Output the [x, y] coordinate of the center of the cell containing the given text.  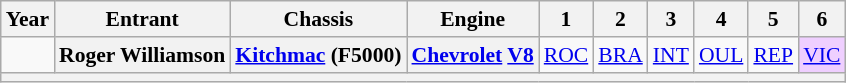
Chevrolet V8 [472, 55]
Chassis [318, 19]
Engine [472, 19]
3 [671, 19]
6 [822, 19]
REP [773, 55]
OUL [721, 55]
Kitchmac (F5000) [318, 55]
2 [620, 19]
INT [671, 55]
ROC [566, 55]
VIC [822, 55]
4 [721, 19]
BRA [620, 55]
5 [773, 19]
Year [28, 19]
Roger Williamson [142, 55]
Entrant [142, 19]
1 [566, 19]
